Locate the cell with the specified text and output its [X, Y] center coordinate. 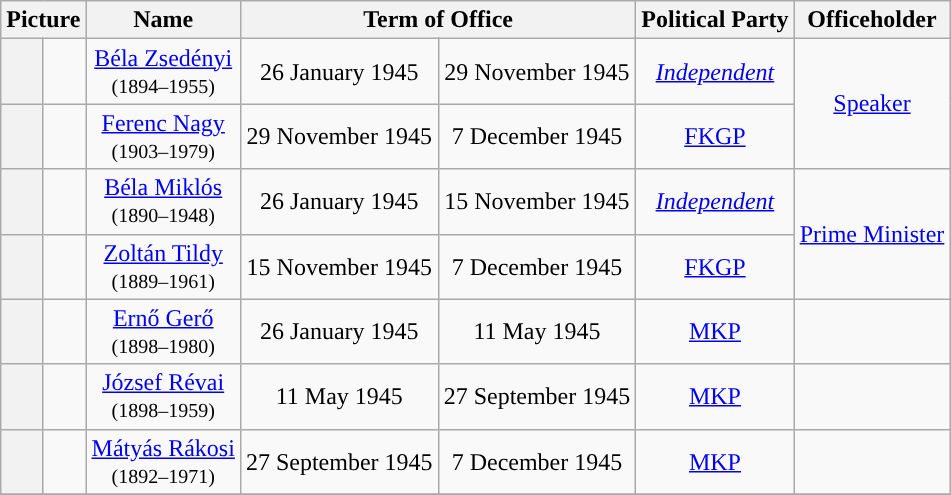
Political Party [715, 20]
József Révai(1898–1959) [163, 396]
Officeholder [872, 20]
Zoltán Tildy(1889–1961) [163, 266]
Name [163, 20]
Béla Miklós(1890–1948) [163, 202]
Picture [44, 20]
Speaker [872, 104]
Prime Minister [872, 234]
Ferenc Nagy(1903–1979) [163, 136]
Mátyás Rákosi(1892–1971) [163, 462]
Béla Zsedényi(1894–1955) [163, 72]
Ernő Gerő(1898–1980) [163, 332]
Term of Office [438, 20]
